Scan for the cell matching the given text and deliver its (X, Y) coordinate at center. 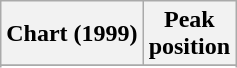
Chart (1999) (72, 34)
Peakposition (189, 34)
